Scan for the cell matching the given text and deliver its (x, y) coordinate at center. 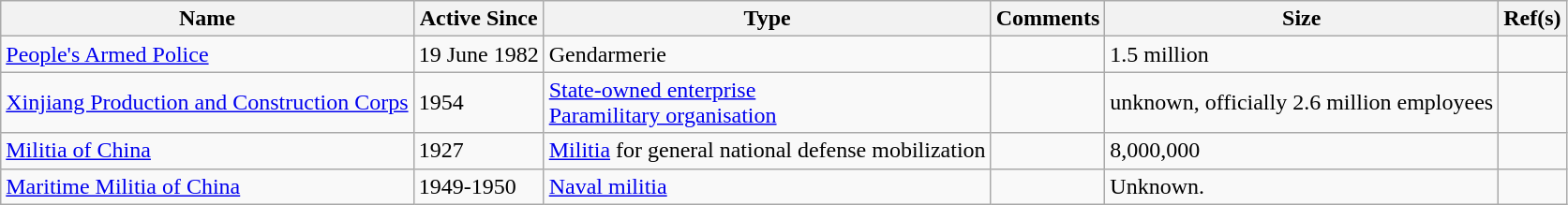
Militia for general national defense mobilization (767, 151)
19 June 1982 (478, 54)
Ref(s) (1532, 19)
1.5 million (1302, 54)
1954 (478, 103)
Unknown. (1302, 186)
Militia of China (207, 151)
Name (207, 19)
Gendarmerie (767, 54)
unknown, officially 2.6 million employees (1302, 103)
1927 (478, 151)
People's Armed Police (207, 54)
Comments (1048, 19)
Size (1302, 19)
Xinjiang Production and Construction Corps (207, 103)
Maritime Militia of China (207, 186)
Type (767, 19)
8,000,000 (1302, 151)
State-owned enterpriseParamilitary organisation (767, 103)
1949-1950 (478, 186)
Naval militia (767, 186)
Active Since (478, 19)
